Identify which cell holds the provided text, then report its [x, y] central coordinate. 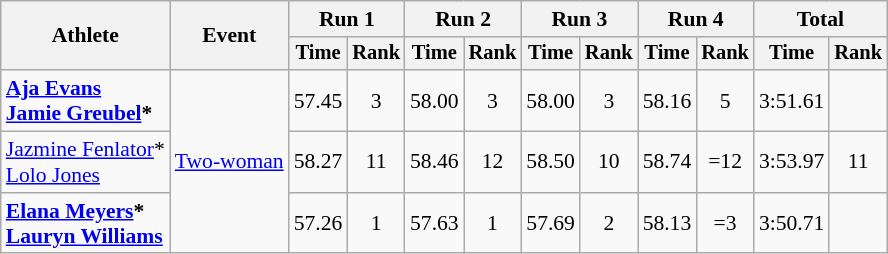
=12 [725, 162]
12 [493, 162]
Elana Meyers*Lauryn Williams [86, 224]
Run 1 [347, 19]
3:50.71 [792, 224]
3:53.97 [792, 162]
Aja EvansJamie Greubel* [86, 100]
Event [230, 36]
58.27 [318, 162]
58.74 [668, 162]
57.63 [434, 224]
3:51.61 [792, 100]
2 [609, 224]
5 [725, 100]
58.46 [434, 162]
Jazmine Fenlator*Lolo Jones [86, 162]
Run 2 [463, 19]
58.13 [668, 224]
=3 [725, 224]
Total [820, 19]
58.16 [668, 100]
57.26 [318, 224]
58.50 [550, 162]
Two-woman [230, 162]
57.69 [550, 224]
Athlete [86, 36]
Run 4 [696, 19]
10 [609, 162]
Run 3 [579, 19]
57.45 [318, 100]
